Scan for the cell matching the given text and deliver its [X, Y] coordinate at center. 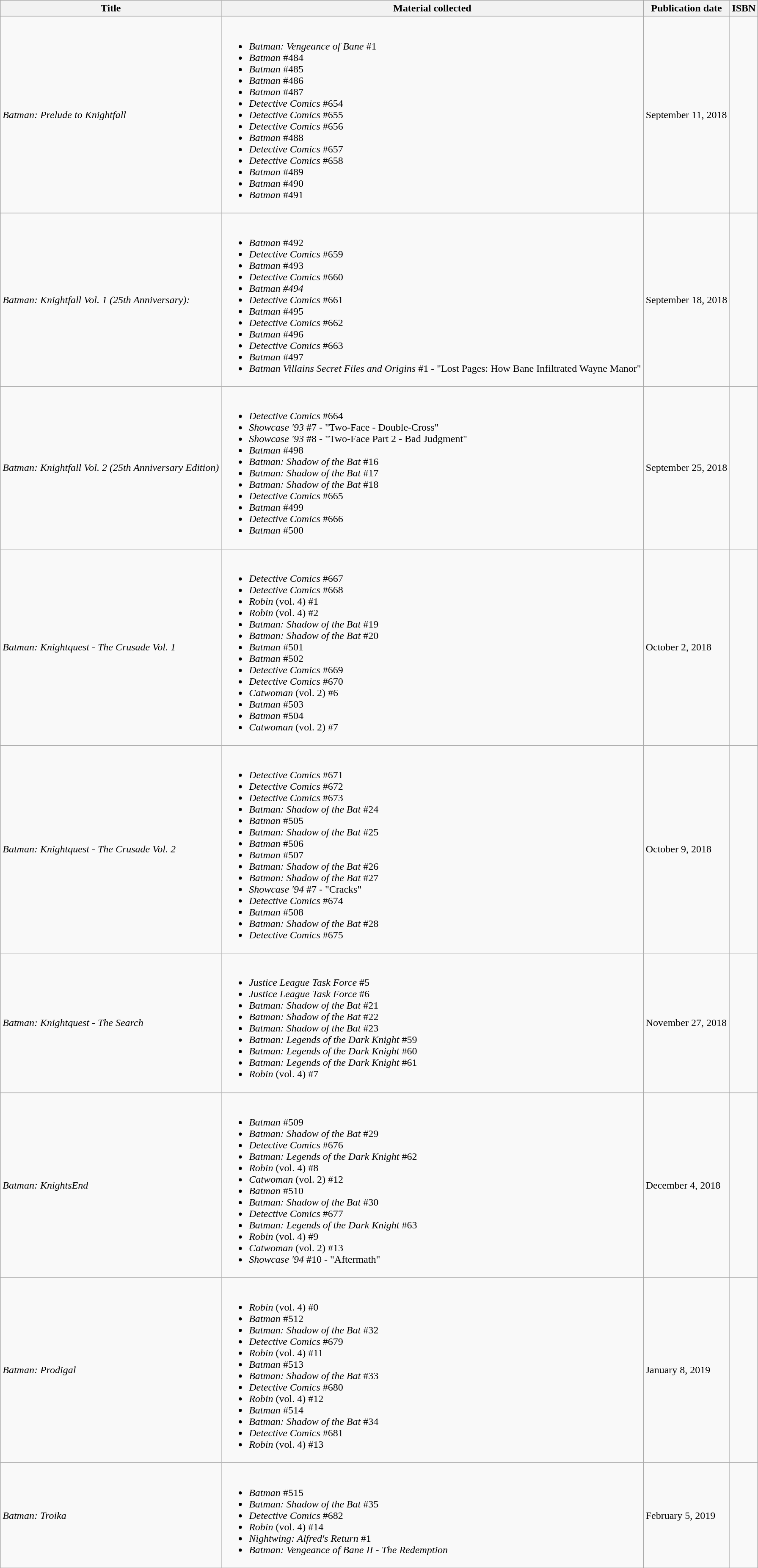
October 2, 2018 [686, 647]
November 27, 2018 [686, 1023]
Batman: Knightfall Vol. 2 (25th Anniversary Edition) [111, 467]
Batman: Knightquest - The Search [111, 1023]
December 4, 2018 [686, 1185]
September 18, 2018 [686, 300]
Publication date [686, 8]
Batman: Troika [111, 1515]
Title [111, 8]
Material collected [433, 8]
October 9, 2018 [686, 849]
Batman: Prelude to Knightfall [111, 115]
February 5, 2019 [686, 1515]
September 25, 2018 [686, 467]
Batman: Knightquest - The Crusade Vol. 2 [111, 849]
ISBN [744, 8]
September 11, 2018 [686, 115]
Batman: Prodigal [111, 1370]
January 8, 2019 [686, 1370]
Batman: Knightfall Vol. 1 (25th Anniversary): [111, 300]
Batman: Knightquest - The Crusade Vol. 1 [111, 647]
Batman: KnightsEnd [111, 1185]
